Return the [x, y] coordinate for the center point of the cell that contains the specified text.  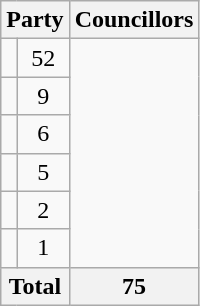
Councillors [134, 20]
5 [43, 172]
Total [35, 286]
2 [43, 210]
Party [35, 20]
1 [43, 248]
6 [43, 134]
75 [134, 286]
52 [43, 58]
9 [43, 96]
